Search for the cell housing the specified text and yield its [x, y] center coordinate. 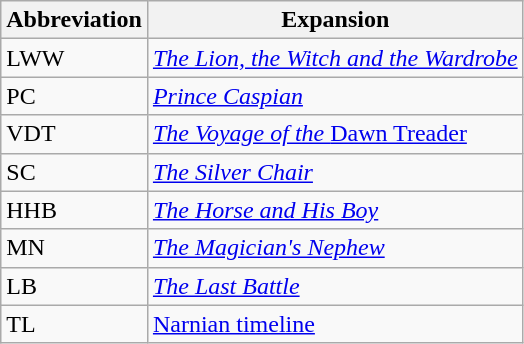
Narnian timeline [335, 324]
PC [74, 96]
LB [74, 286]
SC [74, 172]
The Silver Chair [335, 172]
The Horse and His Boy [335, 210]
HHB [74, 210]
The Voyage of the Dawn Treader [335, 134]
TL [74, 324]
VDT [74, 134]
MN [74, 248]
LWW [74, 58]
The Lion, the Witch and the Wardrobe [335, 58]
Prince Caspian [335, 96]
The Last Battle [335, 286]
The Magician's Nephew [335, 248]
Expansion [335, 20]
Abbreviation [74, 20]
